Search for the cell housing the specified text and yield its [X, Y] center coordinate. 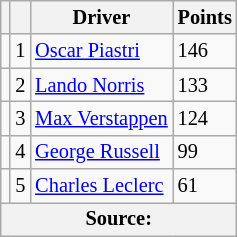
Max Verstappen [101, 118]
Points [205, 17]
146 [205, 51]
5 [20, 186]
4 [20, 152]
Source: [119, 219]
61 [205, 186]
Driver [101, 17]
George Russell [101, 152]
133 [205, 85]
124 [205, 118]
Lando Norris [101, 85]
Oscar Piastri [101, 51]
99 [205, 152]
3 [20, 118]
Charles Leclerc [101, 186]
2 [20, 85]
1 [20, 51]
